From the cell containing the given text, extract its center point as (X, Y) coordinate. 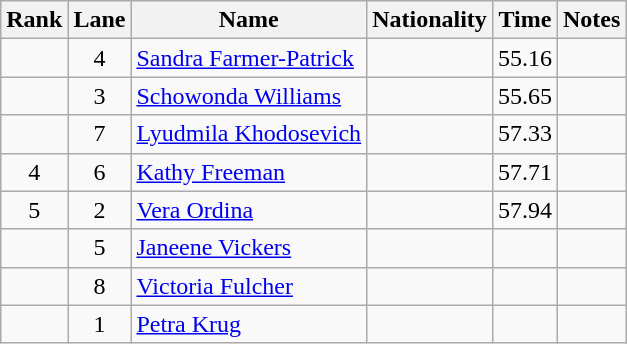
Victoria Fulcher (249, 286)
Petra Krug (249, 324)
Nationality (430, 20)
Vera Ordina (249, 210)
7 (100, 134)
Rank (34, 20)
Lyudmila Khodosevich (249, 134)
Name (249, 20)
57.94 (524, 210)
57.33 (524, 134)
3 (100, 96)
2 (100, 210)
Sandra Farmer-Patrick (249, 58)
Janeene Vickers (249, 248)
55.16 (524, 58)
Kathy Freeman (249, 172)
6 (100, 172)
Notes (591, 20)
Time (524, 20)
Lane (100, 20)
1 (100, 324)
8 (100, 286)
57.71 (524, 172)
55.65 (524, 96)
Schowonda Williams (249, 96)
